Locate the cell with the specified text and output its [x, y] center coordinate. 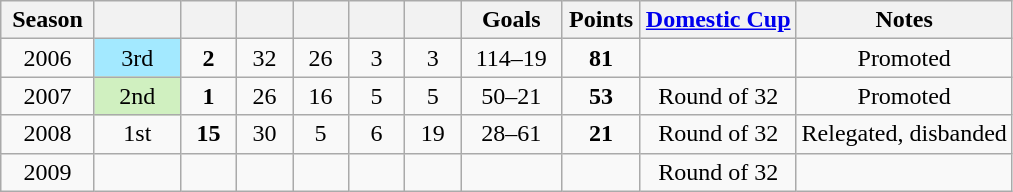
28–61 [512, 134]
2009 [48, 172]
Goals [512, 20]
32 [264, 58]
Notes [904, 20]
114–19 [512, 58]
53 [602, 96]
21 [602, 134]
2008 [48, 134]
3rd [137, 58]
Season [48, 20]
15 [208, 134]
50–21 [512, 96]
Points [602, 20]
2 [208, 58]
6 [377, 134]
19 [433, 134]
1 [208, 96]
30 [264, 134]
2006 [48, 58]
Relegated, disbanded [904, 134]
1st [137, 134]
2007 [48, 96]
16 [320, 96]
Domestic Cup [718, 20]
2nd [137, 96]
81 [602, 58]
